From the cell containing the given text, extract its center point as [X, Y] coordinate. 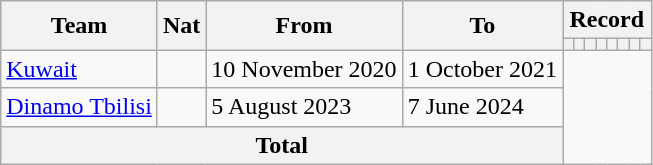
5 August 2023 [304, 107]
From [304, 26]
Kuwait [80, 69]
Team [80, 26]
7 June 2024 [482, 107]
Record [606, 20]
To [482, 26]
10 November 2020 [304, 69]
1 October 2021 [482, 69]
Total [282, 145]
Nat [181, 26]
Dinamo Tbilisi [80, 107]
